Return (X, Y) of the center of cell containing provided text 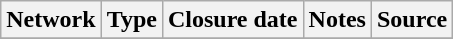
Source (412, 20)
Type (132, 20)
Closure date (232, 20)
Notes (337, 20)
Network (51, 20)
